Capture the cell that displays the provided text and extract its [X, Y] central coordinate. 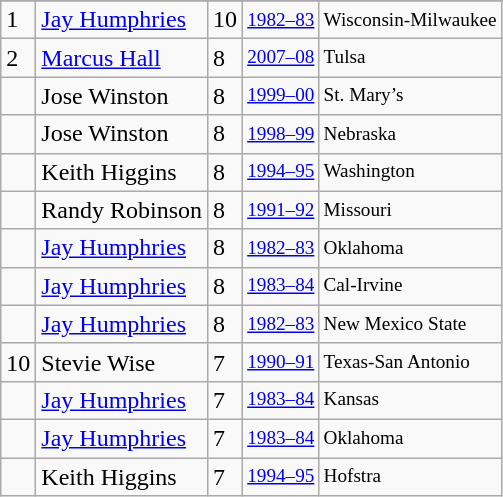
New Mexico State [410, 324]
1991–92 [281, 210]
St. Mary’s [410, 96]
2 [18, 58]
1998–99 [281, 134]
Nebraska [410, 134]
Missouri [410, 210]
1 [18, 20]
Washington [410, 172]
Stevie Wise [122, 362]
1990–91 [281, 362]
1999–00 [281, 96]
2007–08 [281, 58]
Wisconsin-Milwaukee [410, 20]
Marcus Hall [122, 58]
Kansas [410, 400]
Cal-Irvine [410, 286]
Tulsa [410, 58]
Texas-San Antonio [410, 362]
Hofstra [410, 477]
Randy Robinson [122, 210]
